Return the (x, y) coordinate for the center point of the cell that contains the specified text.  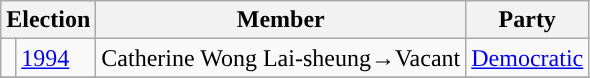
Party (528, 20)
Catherine Wong Lai-sheung→Vacant (281, 58)
Election (48, 20)
Member (281, 20)
1994 (56, 58)
Democratic (528, 58)
